Pinpoint the cell where the given text exists, returning its (X, Y) midpoint coordinate. 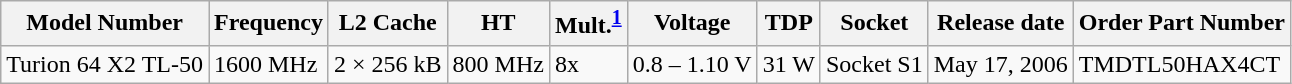
Release date (1000, 24)
May 17, 2006 (1000, 64)
8x (588, 64)
Mult.1 (588, 24)
1600 MHz (268, 64)
2 × 256 kB (388, 64)
TDP (788, 24)
0.8 – 1.10 V (692, 64)
Frequency (268, 24)
Socket S1 (874, 64)
HT (498, 24)
Socket (874, 24)
800 MHz (498, 64)
Turion 64 X2 TL-50 (105, 64)
L2 Cache (388, 24)
31 W (788, 64)
Model Number (105, 24)
Order Part Number (1182, 24)
TMDTL50HAX4CT (1182, 64)
Voltage (692, 24)
